From the cell containing the given text, extract its center point as (X, Y) coordinate. 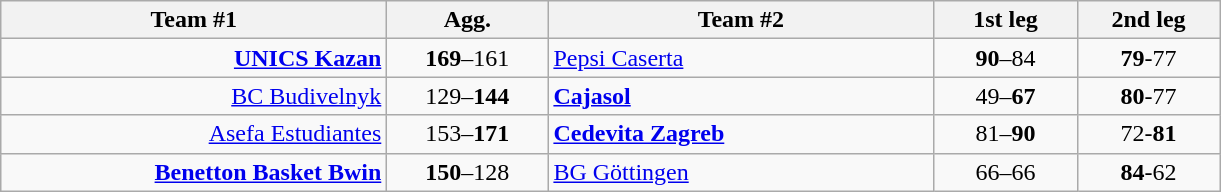
Asefa Estudiantes (194, 134)
90–84 (1006, 58)
Agg. (468, 20)
169–161 (468, 58)
79-77 (1148, 58)
BC Budivelnyk (194, 96)
81–90 (1006, 134)
84-62 (1148, 172)
Cedevita Zagreb (741, 134)
Cajasol (741, 96)
129–144 (468, 96)
66–66 (1006, 172)
1st leg (1006, 20)
72-81 (1148, 134)
153–171 (468, 134)
Team #1 (194, 20)
BG Göttingen (741, 172)
Team #2 (741, 20)
UNICS Kazan (194, 58)
80-77 (1148, 96)
Benetton Basket Bwin (194, 172)
Pepsi Caserta (741, 58)
2nd leg (1148, 20)
150–128 (468, 172)
49–67 (1006, 96)
